Search for the cell housing the specified text and yield its (X, Y) center coordinate. 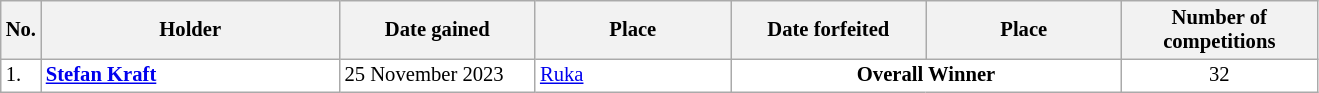
1. (21, 75)
Number of competitions (1220, 29)
Holder (190, 29)
Date gained (438, 29)
Overall Winner (926, 75)
25 November 2023 (438, 75)
Stefan Kraft (190, 75)
Ruka (632, 75)
No. (21, 29)
32 (1220, 75)
Date forfeited (828, 29)
